Locate the cell with the specified text and output its [X, Y] center coordinate. 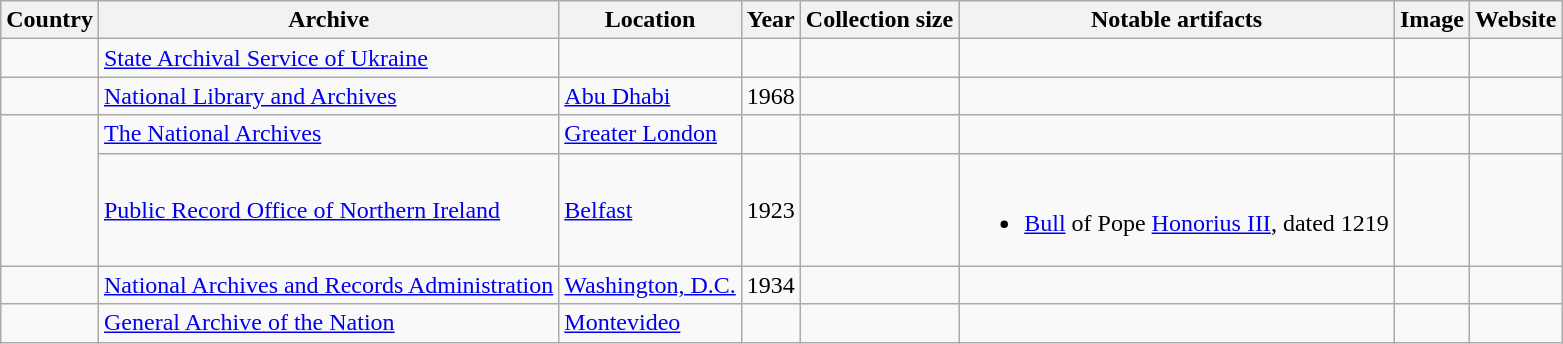
Notable artifacts [1177, 20]
National Archives and Records Administration [328, 285]
1923 [770, 210]
1968 [770, 96]
Country [50, 20]
National Library and Archives [328, 96]
State Archival Service of Ukraine [328, 58]
Public Record Office of Northern Ireland [328, 210]
General Archive of the Nation [328, 323]
Greater London [650, 134]
Collection size [879, 20]
1934 [770, 285]
Belfast [650, 210]
The National Archives [328, 134]
Washington, D.C. [650, 285]
Abu Dhabi [650, 96]
Location [650, 20]
Image [1432, 20]
Website [1515, 20]
Montevideo [650, 323]
Year [770, 20]
Bull of Pope Honorius III, dated 1219 [1177, 210]
Archive [328, 20]
